Pinpoint the cell where the given text exists, returning its (x, y) midpoint coordinate. 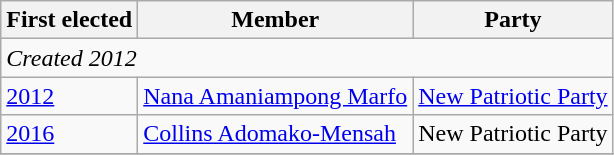
Member (276, 20)
Nana Amaniampong Marfo (276, 96)
2016 (70, 134)
Collins Adomako-Mensah (276, 134)
First elected (70, 20)
Party (513, 20)
Created 2012 (307, 58)
2012 (70, 96)
